Detect which cell encompasses the target text, then output its [X, Y] center coordinate. 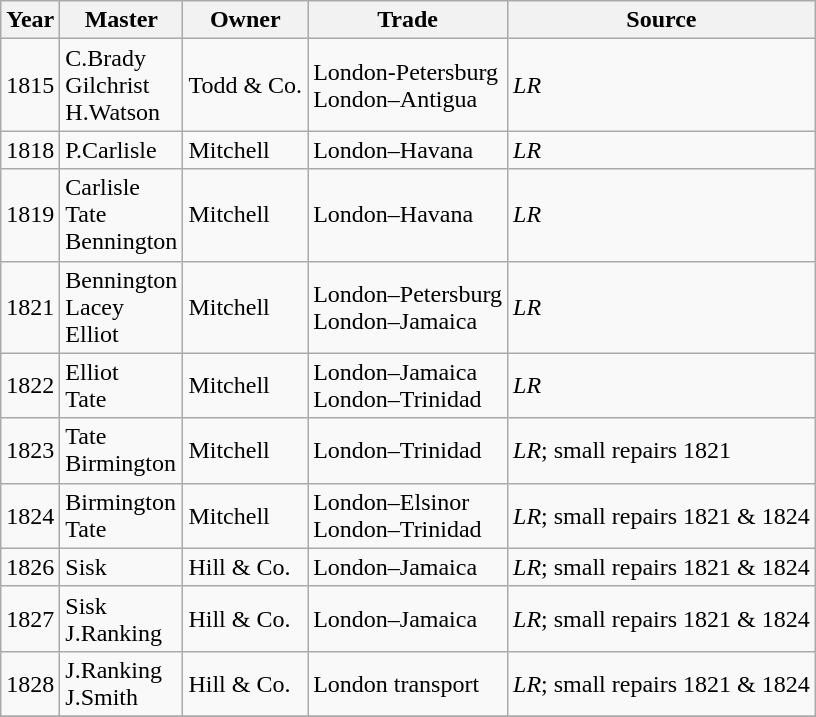
London–Trinidad [408, 450]
SiskJ.Ranking [122, 618]
1815 [30, 85]
P.Carlisle [122, 150]
ElliotTate [122, 386]
London–ElsinorLondon–Trinidad [408, 516]
London–JamaicaLondon–Trinidad [408, 386]
1824 [30, 516]
1819 [30, 215]
LR; small repairs 1821 [662, 450]
TateBirmington [122, 450]
London transport [408, 684]
1822 [30, 386]
Trade [408, 20]
London–PetersburgLondon–Jamaica [408, 307]
1823 [30, 450]
London-PetersburgLondon–Antigua [408, 85]
Year [30, 20]
Owner [246, 20]
J.RankingJ.Smith [122, 684]
Sisk [122, 567]
Master [122, 20]
BenningtonLaceyElliot [122, 307]
CarlisleTateBennington [122, 215]
Todd & Co. [246, 85]
BirmingtonTate [122, 516]
1827 [30, 618]
1826 [30, 567]
1818 [30, 150]
1828 [30, 684]
C.BradyGilchristH.Watson [122, 85]
Source [662, 20]
1821 [30, 307]
